Find where the given text appears and provide that cell's center as [x, y] coordinate. 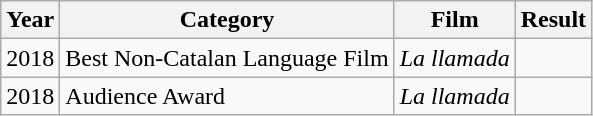
Result [553, 20]
Audience Award [227, 96]
Year [30, 20]
Film [454, 20]
Category [227, 20]
Best Non-Catalan Language Film [227, 58]
